Locate the cell with the specified text and output its [x, y] center coordinate. 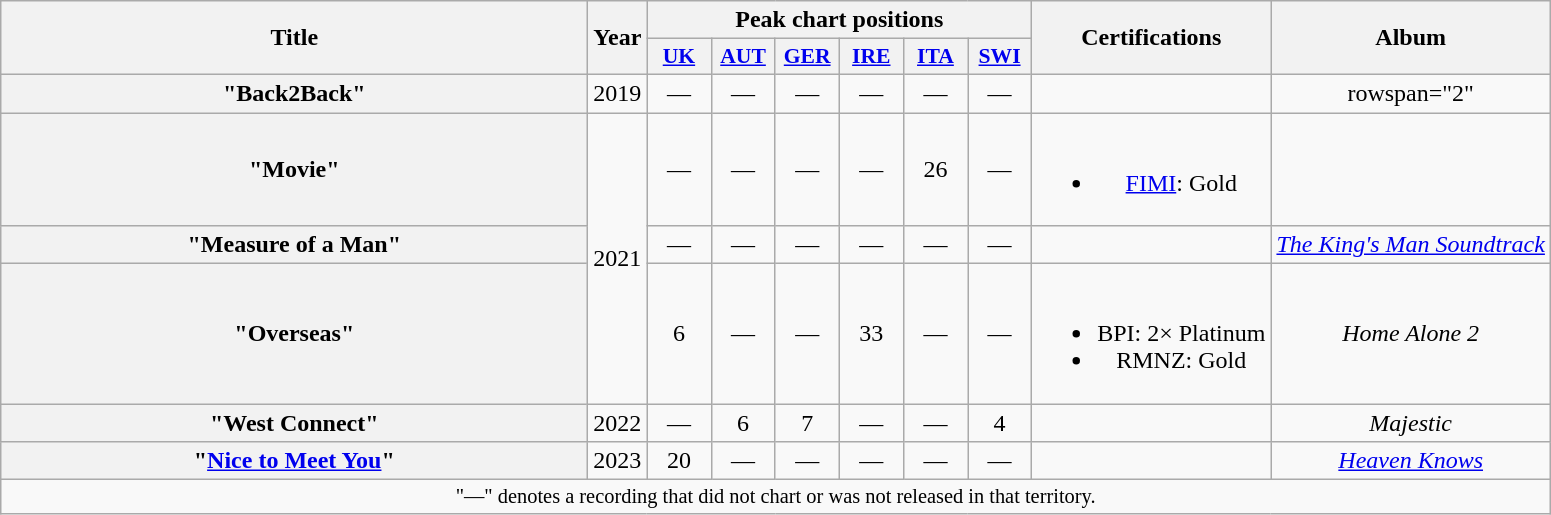
BPI: 2× PlatinumRMNZ: Gold [1152, 334]
Majestic [1411, 423]
26 [935, 168]
"—" denotes a recording that did not chart or was not released in that territory. [776, 497]
Year [618, 38]
2023 [618, 461]
Title [294, 38]
Peak chart positions [840, 20]
33 [871, 334]
"Measure of a Man" [294, 245]
FIMI: Gold [1152, 168]
The King's Man Soundtrack [1411, 245]
2022 [618, 423]
ITA [935, 57]
20 [679, 461]
rowspan="2" [1411, 93]
AUT [743, 57]
IRE [871, 57]
SWI [1000, 57]
Home Alone 2 [1411, 334]
Heaven Knows [1411, 461]
Album [1411, 38]
"Back2Back" [294, 93]
"Movie" [294, 168]
7 [807, 423]
"Overseas" [294, 334]
GER [807, 57]
UK [679, 57]
4 [1000, 423]
"Nice to Meet You" [294, 461]
"West Connect" [294, 423]
2021 [618, 258]
2019 [618, 93]
Certifications [1152, 38]
